Pinpoint the cell where the given text exists, returning its [x, y] midpoint coordinate. 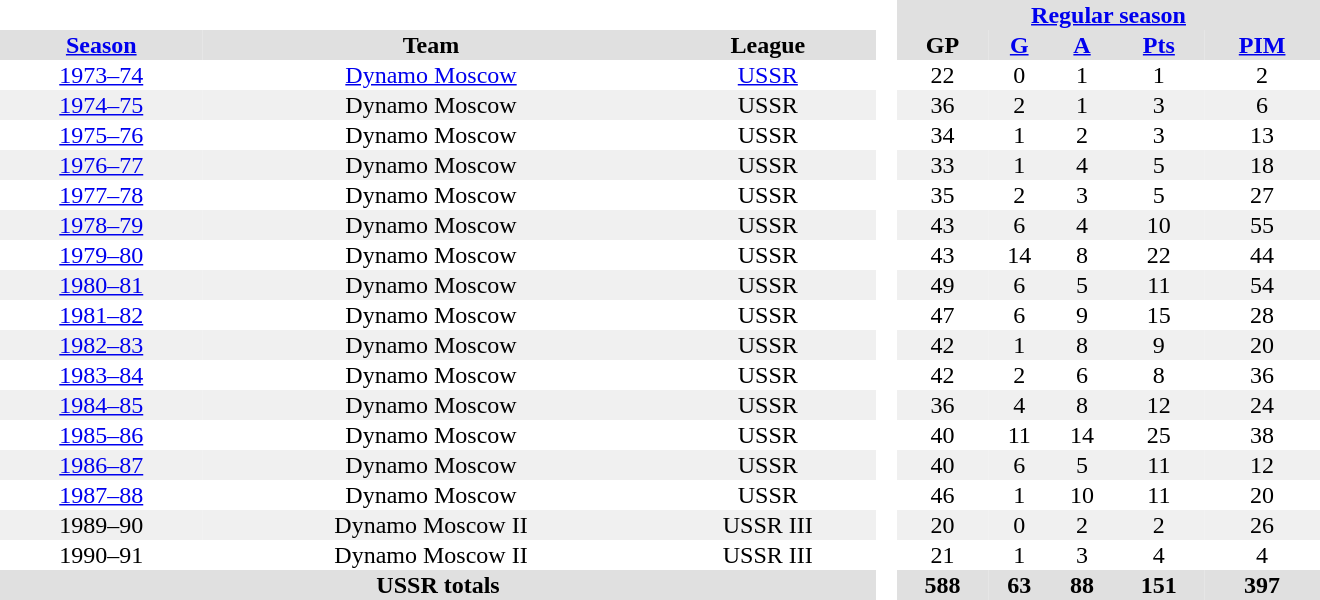
1984–85 [102, 405]
24 [1262, 405]
1981–82 [102, 315]
1986–87 [102, 465]
44 [1262, 255]
1982–83 [102, 345]
21 [942, 555]
18 [1262, 165]
A [1082, 45]
Pts [1158, 45]
25 [1158, 435]
1974–75 [102, 105]
28 [1262, 315]
1983–84 [102, 375]
PIM [1262, 45]
1979–80 [102, 255]
GP [942, 45]
1976–77 [102, 165]
63 [1020, 585]
55 [1262, 225]
1977–78 [102, 195]
15 [1158, 315]
1978–79 [102, 225]
1980–81 [102, 285]
1987–88 [102, 495]
47 [942, 315]
13 [1262, 135]
151 [1158, 585]
49 [942, 285]
Season [102, 45]
1989–90 [102, 525]
397 [1262, 585]
38 [1262, 435]
1973–74 [102, 75]
588 [942, 585]
26 [1262, 525]
USSR totals [438, 585]
34 [942, 135]
27 [1262, 195]
League [768, 45]
88 [1082, 585]
1975–76 [102, 135]
G [1020, 45]
33 [942, 165]
35 [942, 195]
46 [942, 495]
Team [432, 45]
1985–86 [102, 435]
Regular season [1108, 15]
1990–91 [102, 555]
54 [1262, 285]
